Provide the [x, y] coordinate of the cell's center where the given text is located.  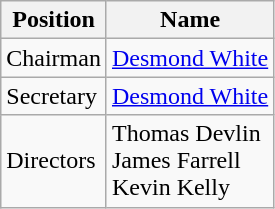
Thomas DevlinJames FarrellKevin Kelly [190, 161]
Name [190, 20]
Chairman [54, 58]
Secretary [54, 96]
Position [54, 20]
Directors [54, 161]
